Locate the cell with the specified text and output its [x, y] center coordinate. 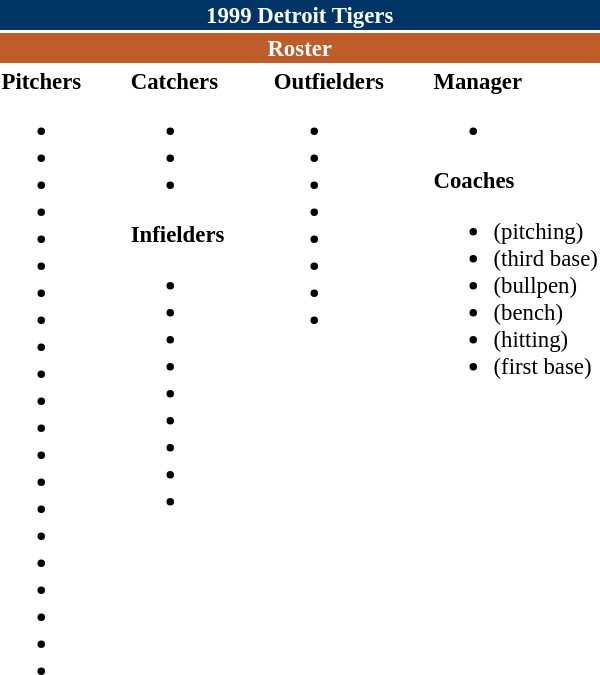
Roster [300, 48]
1999 Detroit Tigers [300, 15]
